Determine the (X, Y) coordinate at the center of the cell enclosing the given text.  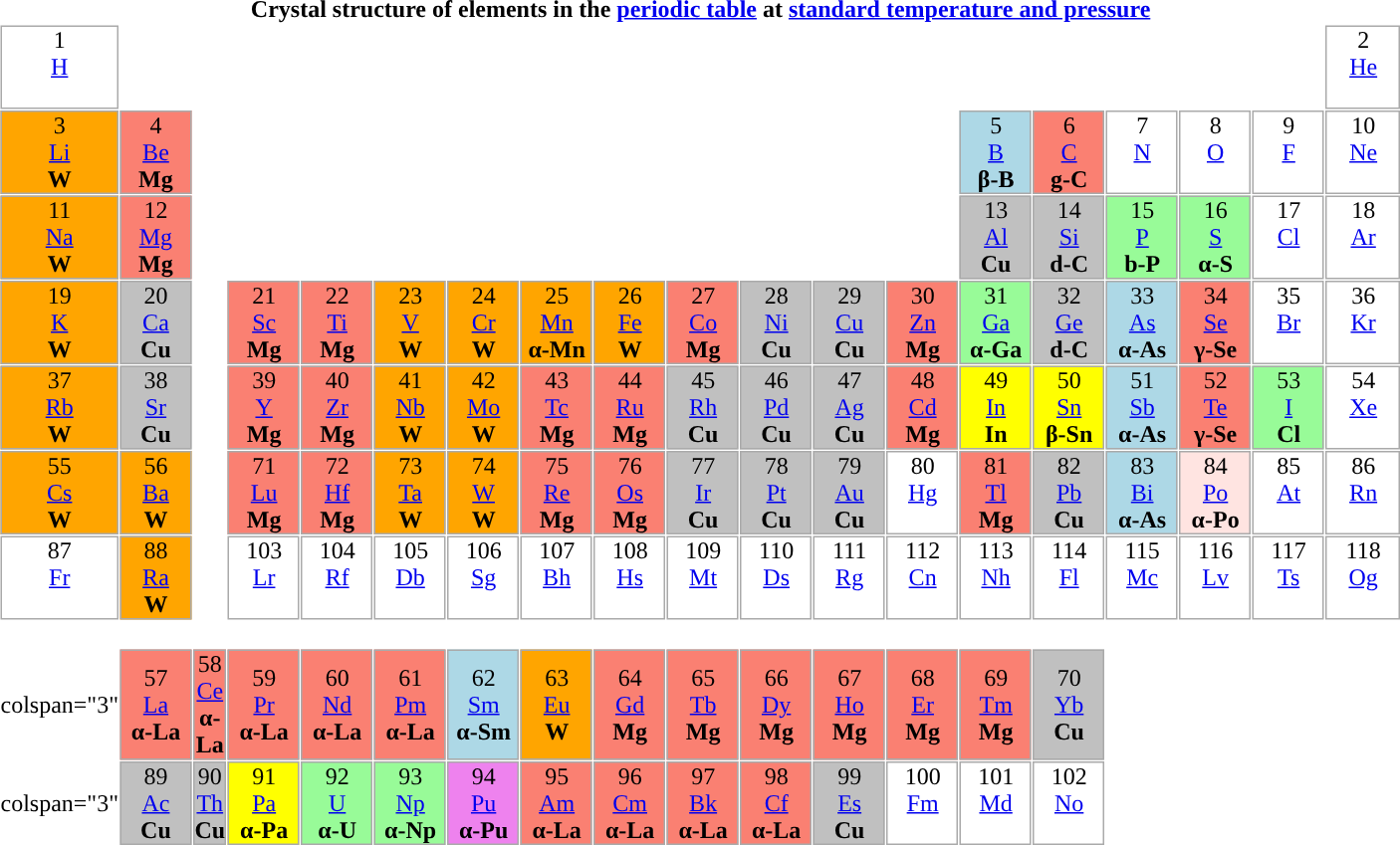
78 Pt Cu (777, 493)
65Tb Mg (703, 705)
28 Ni Cu (777, 322)
51 Sb α-As (1142, 408)
41Nb W (410, 408)
87Fr (59, 577)
108 Hs (630, 577)
70YbCu (1069, 705)
106 Sg (484, 577)
73 Ta W (410, 493)
64Gd Mg (630, 705)
56 Ba W (155, 493)
57La α-La (155, 705)
19KW (59, 322)
75 Re Mg (557, 493)
31Ga α-Ga (996, 322)
77 IrCu (703, 493)
110 Ds (777, 577)
22Ti Mg (338, 322)
53I Cl (1288, 408)
25 Mnα-Mn (557, 322)
29Cu Cu (849, 322)
39 Y Mg (264, 408)
117 Ts (1288, 577)
95Am α-La (557, 803)
14 Si d-C (1069, 237)
80 Hg (923, 493)
74 W W (484, 493)
90ThCu (210, 803)
24Cr W (484, 322)
17 Cl (1288, 237)
16 S α-S (1216, 237)
34Se γ-Se (1216, 322)
113 Nh (996, 577)
79 Au Cu (849, 493)
46 Pd Cu (777, 408)
115 Mc (1142, 577)
12 Mg Mg (155, 237)
40Zr Mg (338, 408)
83 Bi α-As (1142, 493)
88 RaW (155, 577)
81 Tl Mg (996, 493)
9 F (1288, 152)
13 Al Cu (996, 237)
35Br (1288, 322)
32 Ge d-C (1069, 322)
85 At (1288, 493)
30 Zn Mg (923, 322)
21Sc Mg (264, 322)
68Er Mg (923, 705)
55 Cs W (59, 493)
62Smα-Sm (484, 705)
1H (59, 68)
63EuW (557, 705)
101Md (996, 803)
42 Mo W (484, 408)
48 Cd Mg (923, 408)
67Ho Mg (849, 705)
5 Bβ-B (996, 152)
76 Os Mg (630, 493)
26Fe W (630, 322)
47 Ag Cu (849, 408)
15 P b-P (1142, 237)
8 O (1216, 152)
50 Sn β-Sn (1069, 408)
100Fm (923, 803)
60Nd α-La (338, 705)
84 Po α-Po (1216, 493)
92Uα-U (338, 803)
111 Rg (849, 577)
71Lu Mg (264, 493)
27 Co Mg (703, 322)
91Paα-Pa (264, 803)
44 Ru Mg (630, 408)
69Tm Mg (996, 705)
116 Lv (1216, 577)
99Es Cu (849, 803)
82 Pb Cu (1069, 493)
98Cf α-La (777, 803)
20 Ca Cu (155, 322)
66Dy Mg (777, 705)
23 V W (410, 322)
104 Rf (338, 577)
43 Tc Mg (557, 408)
33As α-As (1142, 322)
114 Fl (1069, 577)
112 Cn (923, 577)
38 Sr Cu (155, 408)
107 Bh (557, 577)
3 Li W (59, 152)
61Pm α-La (410, 705)
72 Hf Mg (338, 493)
109 Mt (703, 577)
49 In In (996, 408)
4 Be Mg (155, 152)
7 N (1142, 152)
97Bk α-La (703, 803)
93Npα-Np (410, 803)
52Te γ-Se (1216, 408)
96Cm α-La (630, 803)
89Ac Cu (155, 803)
102No (1069, 803)
59Pr α-La (264, 705)
94Puα-Pu (484, 803)
37 Rb W (59, 408)
105 Db (410, 577)
6 Cg-C (1069, 152)
11 Na W (59, 237)
45 Rh Cu (703, 408)
103Lr (264, 577)
58Ceα-La (210, 705)
